Identify which cell holds the provided text, then report its [x, y] central coordinate. 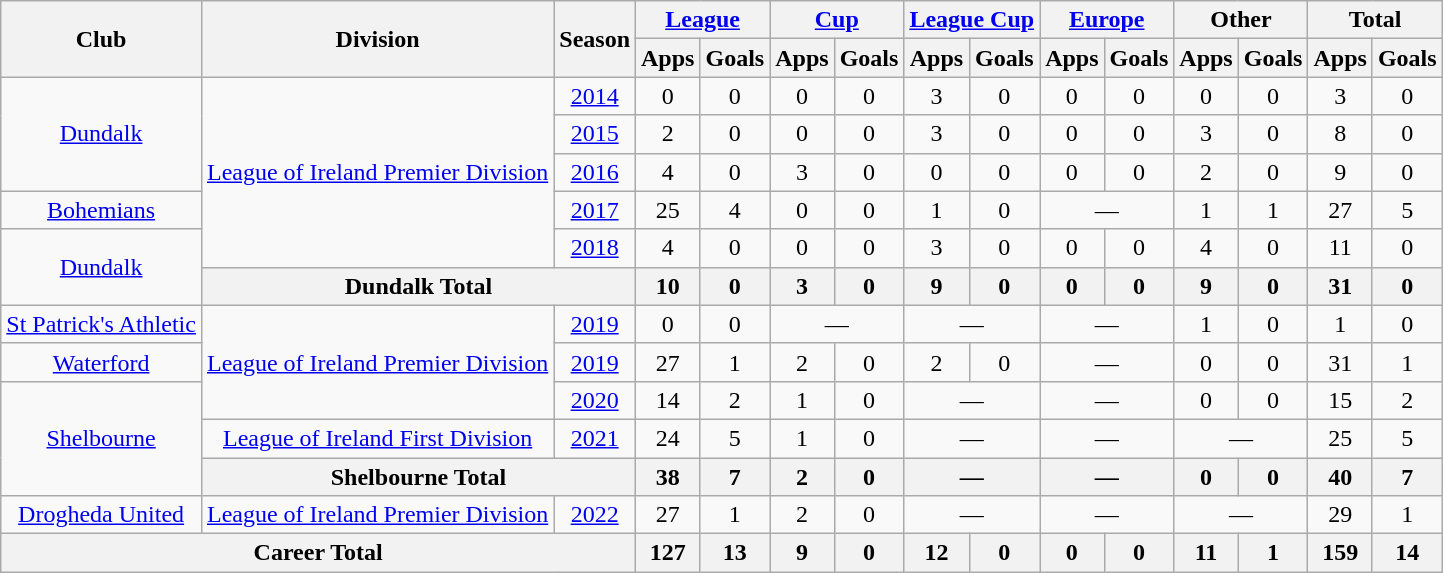
Bohemians [102, 210]
Drogheda United [102, 515]
St Patrick's Athletic [102, 324]
Shelbourne Total [418, 477]
Season [595, 39]
Europe [1107, 20]
Career Total [318, 553]
Cup [837, 20]
League Cup [972, 20]
24 [668, 438]
Division [377, 39]
Club [102, 39]
2022 [595, 515]
2018 [595, 248]
8 [1340, 134]
13 [735, 553]
Waterford [102, 362]
159 [1340, 553]
10 [668, 286]
38 [668, 477]
2020 [595, 400]
Total [1375, 20]
Dundalk Total [418, 286]
127 [668, 553]
15 [1340, 400]
Shelbourne [102, 438]
12 [936, 553]
2017 [595, 210]
Other [1241, 20]
40 [1340, 477]
2015 [595, 134]
2021 [595, 438]
2016 [595, 172]
2014 [595, 96]
League [703, 20]
League of Ireland First Division [377, 438]
29 [1340, 515]
